Provide the [x, y] coordinate of the cell's center where the given text is located.  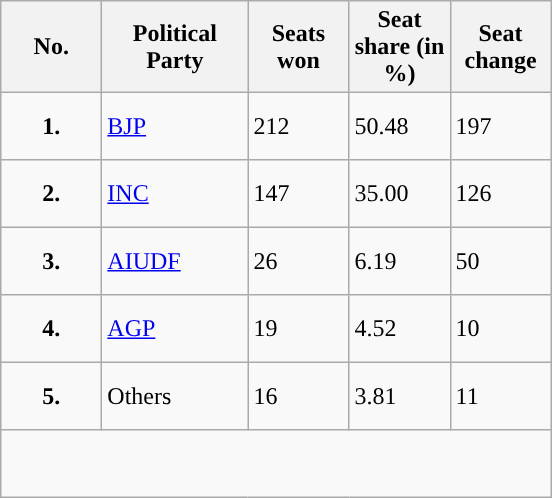
INC [175, 194]
1. [52, 127]
4.52 [400, 329]
11 [500, 397]
147 [298, 194]
197 [500, 127]
Seat share (in %) [400, 47]
3.81 [400, 397]
BJP [175, 127]
No. [52, 47]
126 [500, 194]
50 [500, 262]
19 [298, 329]
35.00 [400, 194]
AGP [175, 329]
50.48 [400, 127]
26 [298, 262]
6.19 [400, 262]
Others [175, 397]
Seat change [500, 47]
AIUDF [175, 262]
5. [52, 397]
3. [52, 262]
Political Party [175, 47]
212 [298, 127]
Seats won [298, 47]
10 [500, 329]
16 [298, 397]
2. [52, 194]
4. [52, 329]
